Capture the cell that displays the provided text and extract its (x, y) central coordinate. 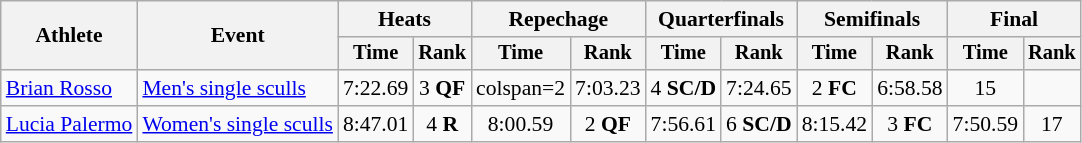
Men's single sculls (238, 88)
Heats (404, 19)
7:03.23 (608, 88)
Brian Rosso (70, 88)
17 (1052, 124)
4 R (442, 124)
Repechage (558, 19)
7:22.69 (376, 88)
7:50.59 (986, 124)
8:00.59 (520, 124)
7:24.65 (759, 88)
Event (238, 36)
Semifinals (872, 19)
4 SC/D (684, 88)
Women's single sculls (238, 124)
2 QF (608, 124)
Lucia Palermo (70, 124)
2 FC (834, 88)
7:56.61 (684, 124)
8:47.01 (376, 124)
8:15.42 (834, 124)
6 SC/D (759, 124)
3 FC (910, 124)
Final (1014, 19)
15 (986, 88)
6:58.58 (910, 88)
Quarterfinals (722, 19)
colspan=2 (520, 88)
Athlete (70, 36)
3 QF (442, 88)
